Output the (X, Y) coordinate of the center of the cell containing the given text.  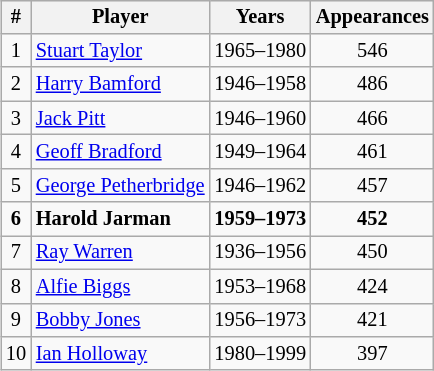
450 (372, 253)
Ray Warren (120, 253)
Harry Bamford (120, 84)
1980–1999 (260, 354)
1946–1962 (260, 185)
424 (372, 286)
9 (16, 320)
461 (372, 152)
Bobby Jones (120, 320)
6 (16, 219)
397 (372, 354)
Appearances (372, 17)
Player (120, 17)
10 (16, 354)
Stuart Taylor (120, 51)
1953–1968 (260, 286)
3 (16, 118)
7 (16, 253)
4 (16, 152)
421 (372, 320)
1956–1973 (260, 320)
486 (372, 84)
Geoff Bradford (120, 152)
Jack Pitt (120, 118)
# (16, 17)
1946–1960 (260, 118)
2 (16, 84)
1936–1956 (260, 253)
466 (372, 118)
1965–1980 (260, 51)
8 (16, 286)
Ian Holloway (120, 354)
Years (260, 17)
546 (372, 51)
452 (372, 219)
1959–1973 (260, 219)
Harold Jarman (120, 219)
George Petherbridge (120, 185)
457 (372, 185)
1 (16, 51)
Alfie Biggs (120, 286)
1946–1958 (260, 84)
5 (16, 185)
1949–1964 (260, 152)
